Return (x, y) of the center of cell containing provided text 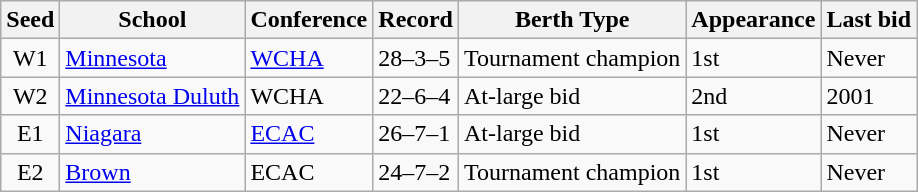
W2 (30, 96)
24–7–2 (416, 172)
Brown (152, 172)
22–6–4 (416, 96)
2001 (869, 96)
Conference (309, 20)
Appearance (754, 20)
E1 (30, 134)
Record (416, 20)
Minnesota Duluth (152, 96)
W1 (30, 58)
School (152, 20)
28–3–5 (416, 58)
Minnesota (152, 58)
Niagara (152, 134)
Berth Type (572, 20)
Seed (30, 20)
26–7–1 (416, 134)
Last bid (869, 20)
2nd (754, 96)
E2 (30, 172)
